From the cell containing the given text, extract its center point as [x, y] coordinate. 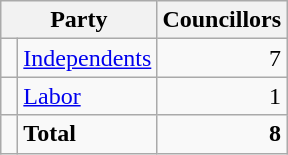
Labor [88, 96]
Councillors [222, 20]
Total [88, 134]
8 [222, 134]
7 [222, 58]
Party [79, 20]
Independents [88, 58]
1 [222, 96]
